From the cell containing the given text, extract its center point as (X, Y) coordinate. 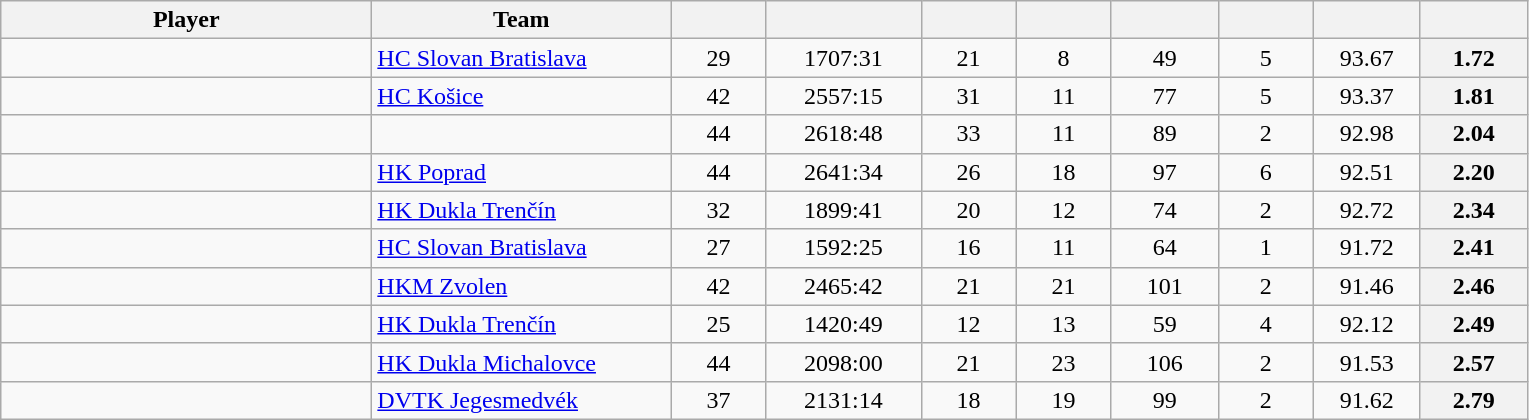
32 (718, 210)
25 (718, 324)
8 (1064, 58)
2.34 (1474, 210)
31 (968, 96)
91.46 (1366, 286)
1707:31 (844, 58)
4 (1266, 324)
59 (1164, 324)
2131:14 (844, 400)
2465:42 (844, 286)
1592:25 (844, 248)
49 (1164, 58)
27 (718, 248)
92.12 (1366, 324)
6 (1266, 172)
2.41 (1474, 248)
1899:41 (844, 210)
101 (1164, 286)
92.72 (1366, 210)
HK Dukla Michalovce (522, 362)
2.57 (1474, 362)
Player (186, 20)
20 (968, 210)
91.62 (1366, 400)
23 (1064, 362)
1.72 (1474, 58)
2.20 (1474, 172)
HK Poprad (522, 172)
91.53 (1366, 362)
92.98 (1366, 134)
64 (1164, 248)
91.72 (1366, 248)
97 (1164, 172)
1420:49 (844, 324)
106 (1164, 362)
89 (1164, 134)
2098:00 (844, 362)
2557:15 (844, 96)
29 (718, 58)
2.04 (1474, 134)
99 (1164, 400)
2.46 (1474, 286)
33 (968, 134)
77 (1164, 96)
2.79 (1474, 400)
HKM Zvolen (522, 286)
DVTK Jegesmedvék (522, 400)
92.51 (1366, 172)
Team (522, 20)
13 (1064, 324)
74 (1164, 210)
19 (1064, 400)
93.37 (1366, 96)
1 (1266, 248)
2641:34 (844, 172)
93.67 (1366, 58)
37 (718, 400)
16 (968, 248)
2.49 (1474, 324)
2618:48 (844, 134)
HC Košice (522, 96)
26 (968, 172)
1.81 (1474, 96)
